Scan for the cell matching the given text and deliver its (x, y) coordinate at center. 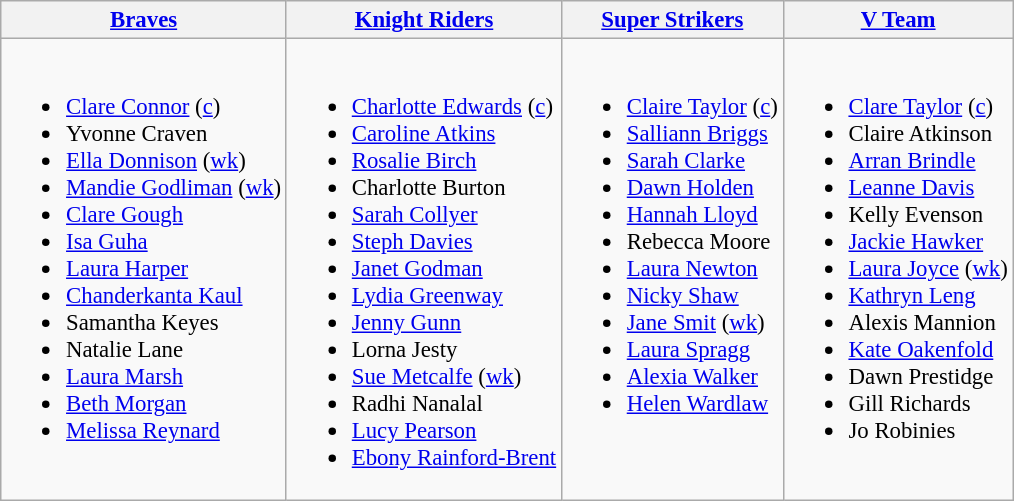
Braves (144, 20)
Super Strikers (672, 20)
Knight Riders (424, 20)
V Team (898, 20)
